Extract the [x, y] coordinate from the center of the cell holding the provided text.  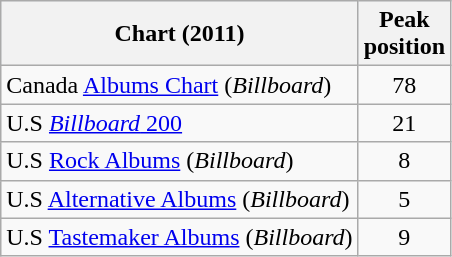
U.S Alternative Albums (Billboard) [180, 199]
9 [404, 237]
Chart (2011) [180, 34]
21 [404, 123]
Peak position [404, 34]
5 [404, 199]
U.S Tastemaker Albums (Billboard) [180, 237]
78 [404, 85]
8 [404, 161]
Canada Albums Chart (Billboard) [180, 85]
U.S Billboard 200 [180, 123]
U.S Rock Albums (Billboard) [180, 161]
